Pinpoint the cell where the given text exists, returning its (X, Y) midpoint coordinate. 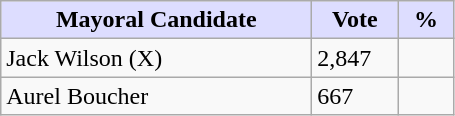
Vote (355, 20)
Jack Wilson (X) (156, 58)
Mayoral Candidate (156, 20)
2,847 (355, 58)
% (426, 20)
667 (355, 96)
Aurel Boucher (156, 96)
